Find where the given text appears and provide that cell's center as (X, Y) coordinate. 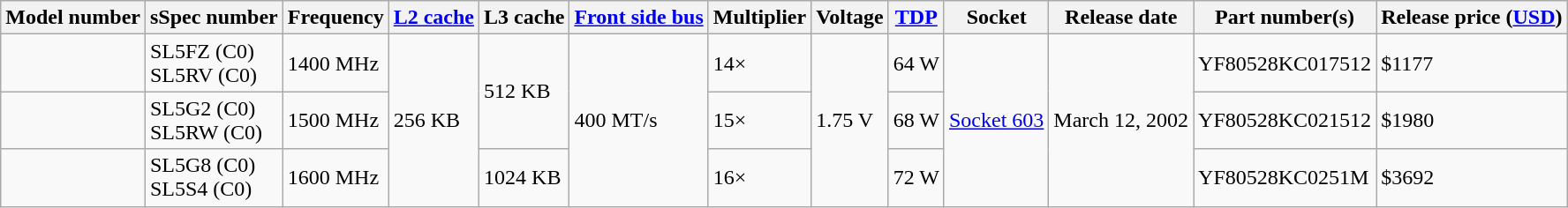
512 KB (524, 92)
256 KB (433, 120)
Frequency (335, 18)
L2 cache (433, 18)
72 W (916, 178)
SL5FZ (C0)SL5RV (C0) (214, 63)
Socket 603 (996, 120)
1500 MHz (335, 120)
1600 MHz (335, 178)
1400 MHz (335, 63)
YF80528KC0251M (1285, 178)
15× (759, 120)
sSpec number (214, 18)
400 MT/s (639, 120)
16× (759, 178)
Front side bus (639, 18)
$3692 (1472, 178)
SL5G2 (C0)SL5RW (C0) (214, 120)
Release date (1121, 18)
Release price (USD) (1472, 18)
SL5G8 (C0)SL5S4 (C0) (214, 178)
Part number(s) (1285, 18)
YF80528KC021512 (1285, 120)
68 W (916, 120)
1024 KB (524, 178)
Multiplier (759, 18)
Voltage (850, 18)
14× (759, 63)
64 W (916, 63)
YF80528KC017512 (1285, 63)
$1980 (1472, 120)
TDP (916, 18)
March 12, 2002 (1121, 120)
Socket (996, 18)
1.75 V (850, 120)
L3 cache (524, 18)
Model number (73, 18)
$1177 (1472, 63)
